Return (X, Y) of the center of cell containing provided text 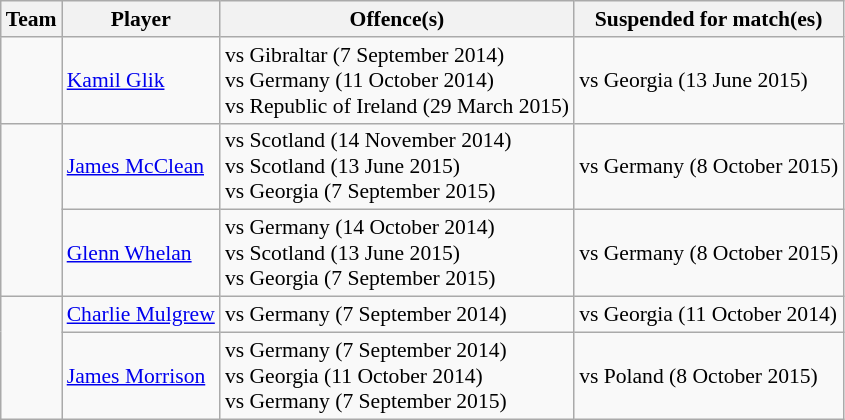
Player (141, 19)
vs Germany (14 October 2014) vs Scotland (13 June 2015) vs Georgia (7 September 2015) (397, 254)
Suspended for match(es) (708, 19)
vs Scotland (14 November 2014) vs Scotland (13 June 2015) vs Georgia (7 September 2015) (397, 166)
Offence(s) (397, 19)
Glenn Whelan (141, 254)
James Morrison (141, 376)
vs Poland (8 October 2015) (708, 376)
Team (32, 19)
Kamil Glik (141, 80)
Charlie Mulgrew (141, 315)
vs Germany (7 September 2014) (397, 315)
vs Germany (7 September 2014) vs Georgia (11 October 2014) vs Germany (7 September 2015) (397, 376)
vs Georgia (13 June 2015) (708, 80)
vs Gibraltar (7 September 2014) vs Germany (11 October 2014) vs Republic of Ireland (29 March 2015) (397, 80)
James McClean (141, 166)
vs Georgia (11 October 2014) (708, 315)
